Return [x, y] of the center of cell containing provided text 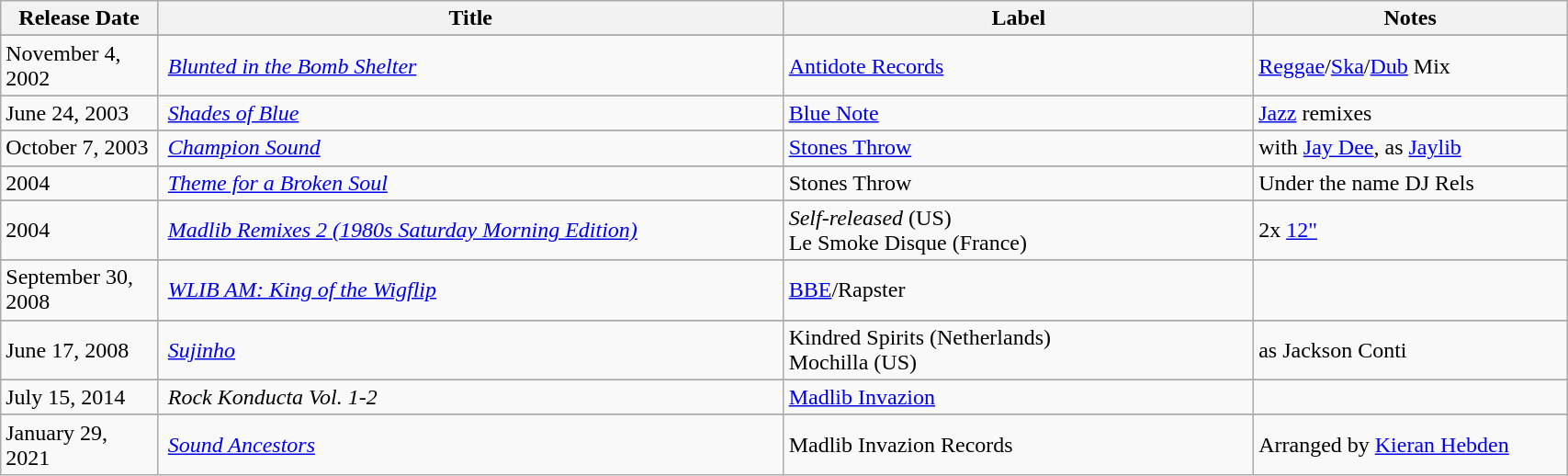
Reggae/Ska/Dub Mix [1411, 66]
Kindred Spirits (Netherlands)Mochilla (US) [1018, 349]
January 29, 2021 [79, 445]
July 15, 2014 [79, 397]
November 4, 2002 [79, 66]
Madlib Remixes 2 (1980s Saturday Morning Edition) [470, 230]
Under the name DJ Rels [1411, 183]
Theme for a Broken Soul [470, 183]
Madlib Invazion [1018, 397]
as Jackson Conti [1411, 349]
Self-released (US) Le Smoke Disque (France) [1018, 230]
September 30, 2008 [79, 290]
with Jay Dee, as Jaylib [1411, 148]
Antidote Records [1018, 66]
2x 12" [1411, 230]
Jazz remixes [1411, 113]
Shades of Blue [470, 113]
Notes [1411, 18]
BBE/Rapster [1018, 290]
Madlib Invazion Records [1018, 445]
Release Date [79, 18]
Blunted in the Bomb Shelter [470, 66]
Blue Note [1018, 113]
Arranged by Kieran Hebden [1411, 445]
Label [1018, 18]
June 17, 2008 [79, 349]
Sujinho [470, 349]
WLIB AM: King of the Wigflip [470, 290]
October 7, 2003 [79, 148]
Rock Konducta Vol. 1-2 [470, 397]
Title [470, 18]
Champion Sound [470, 148]
Sound Ancestors [470, 445]
June 24, 2003 [79, 113]
